Return [X, Y] of the center of cell containing provided text 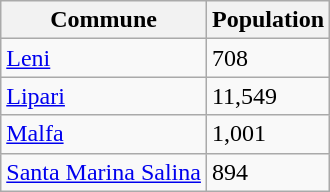
Lipari [104, 96]
Malfa [104, 134]
Population [268, 20]
1,001 [268, 134]
Leni [104, 58]
11,549 [268, 96]
894 [268, 172]
708 [268, 58]
Santa Marina Salina [104, 172]
Commune [104, 20]
